Return the [x, y] coordinate for the center point of the cell that contains the specified text.  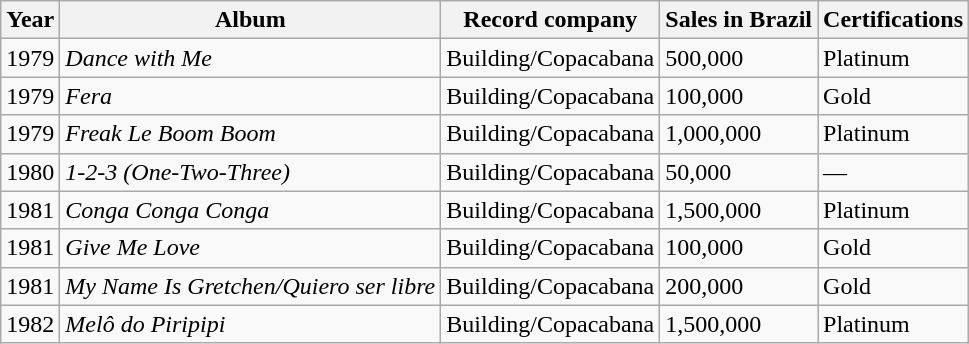
1,000,000 [739, 134]
Sales in Brazil [739, 20]
Fera [250, 96]
— [894, 172]
Record company [550, 20]
Dance with Me [250, 58]
Melô do Piripipi [250, 324]
1980 [30, 172]
1-2-3 (One-Two-Three) [250, 172]
Freak Le Boom Boom [250, 134]
50,000 [739, 172]
1982 [30, 324]
Conga Conga Conga [250, 210]
Album [250, 20]
Year [30, 20]
Give Me Love [250, 248]
200,000 [739, 286]
Certifications [894, 20]
My Name Is Gretchen/Quiero ser libre [250, 286]
500,000 [739, 58]
